Output the (x, y) coordinate of the center of the cell containing the given text.  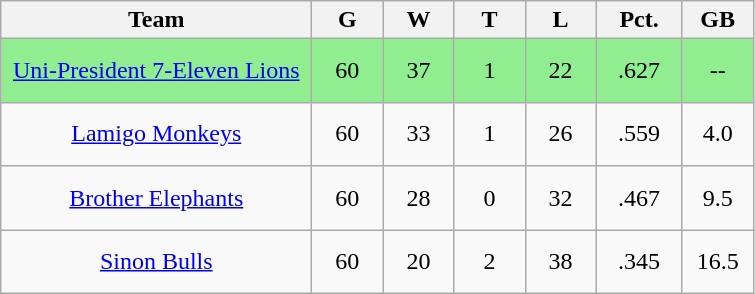
.559 (639, 134)
Sinon Bulls (156, 262)
Lamigo Monkeys (156, 134)
Pct. (639, 20)
-- (718, 71)
T (490, 20)
26 (560, 134)
G (348, 20)
.345 (639, 262)
GB (718, 20)
Team (156, 20)
37 (418, 71)
32 (560, 198)
38 (560, 262)
.627 (639, 71)
.467 (639, 198)
2 (490, 262)
L (560, 20)
9.5 (718, 198)
4.0 (718, 134)
W (418, 20)
28 (418, 198)
Brother Elephants (156, 198)
22 (560, 71)
33 (418, 134)
0 (490, 198)
Uni-President 7-Eleven Lions (156, 71)
16.5 (718, 262)
20 (418, 262)
